Return [x, y] of the center of cell containing provided text 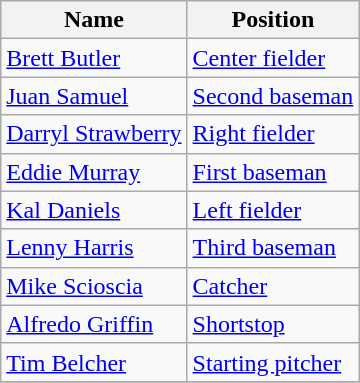
Alfredo Griffin [94, 324]
Left fielder [273, 210]
Name [94, 20]
Position [273, 20]
Shortstop [273, 324]
Center fielder [273, 58]
Lenny Harris [94, 248]
Kal Daniels [94, 210]
Darryl Strawberry [94, 134]
Second baseman [273, 96]
Mike Scioscia [94, 286]
Eddie Murray [94, 172]
First baseman [273, 172]
Juan Samuel [94, 96]
Third baseman [273, 248]
Starting pitcher [273, 362]
Brett Butler [94, 58]
Right fielder [273, 134]
Tim Belcher [94, 362]
Catcher [273, 286]
